Scan for the cell matching the given text and deliver its (x, y) coordinate at center. 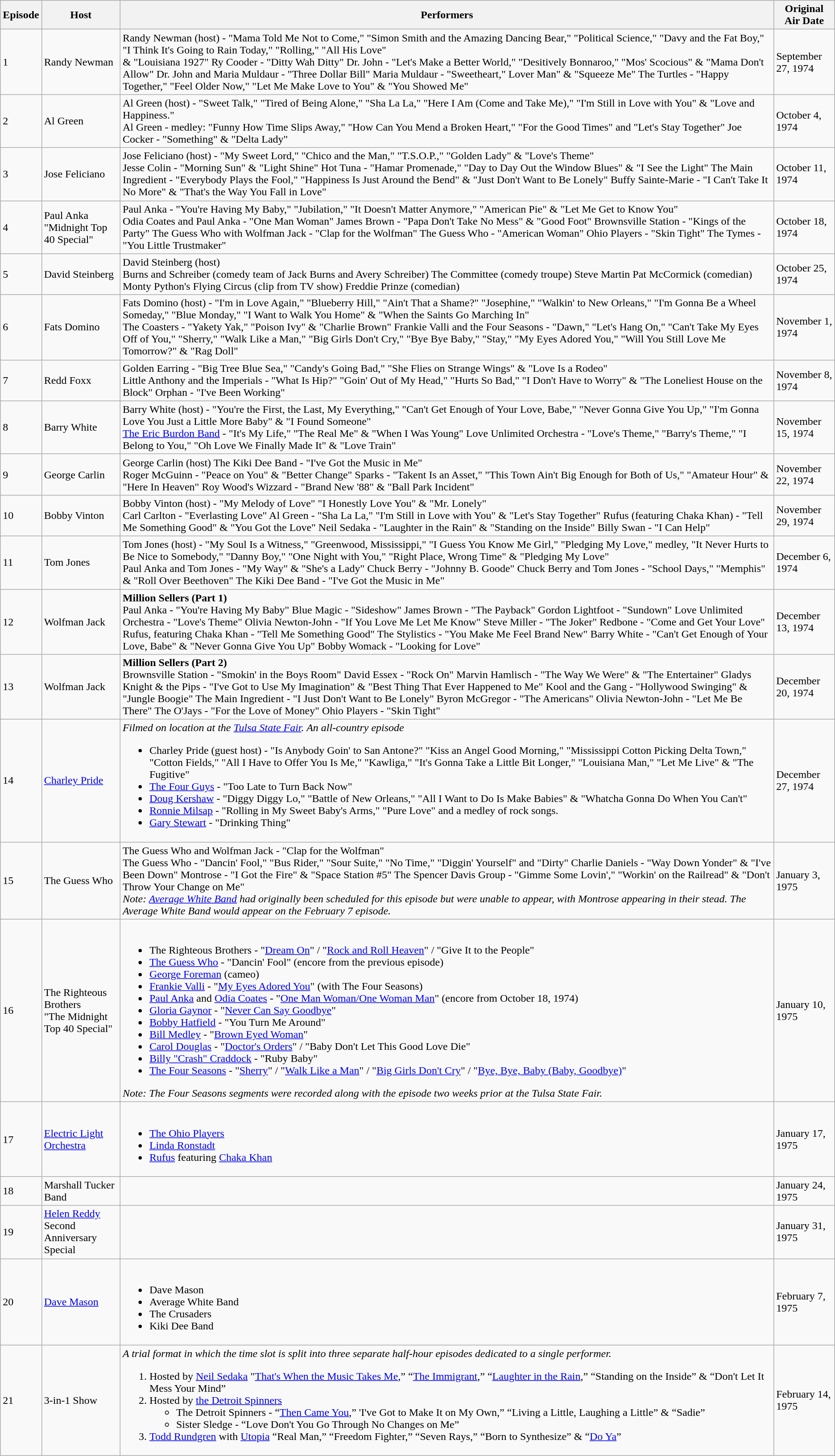
3-in-1 Show (81, 1400)
Host (81, 15)
Dave Mason (81, 1302)
February 14, 1975 (805, 1400)
12 (21, 622)
10 (21, 515)
Helen ReddySecond Anniversary Special (81, 1232)
18 (21, 1191)
January 24, 1975 (805, 1191)
December 20, 1974 (805, 687)
January 17, 1975 (805, 1139)
2 (21, 121)
3 (21, 174)
November 1, 1974 (805, 327)
16 (21, 1011)
19 (21, 1232)
David Steinberg (81, 274)
Jose Feliciano (81, 174)
Marshall Tucker Band (81, 1191)
November 8, 1974 (805, 380)
Paul Anka"Midnight Top 40 Special" (81, 227)
November 15, 1974 (805, 427)
13 (21, 687)
October 25, 1974 (805, 274)
7 (21, 380)
Dave MasonAverage White BandThe CrusadersKiki Dee Band (447, 1302)
George Carlin (81, 474)
4 (21, 227)
December 13, 1974 (805, 622)
Barry White (81, 427)
September 27, 1974 (805, 62)
Bobby Vinton (81, 515)
8 (21, 427)
Redd Foxx (81, 380)
6 (21, 327)
Al Green (81, 121)
11 (21, 563)
December 6, 1974 (805, 563)
November 29, 1974 (805, 515)
5 (21, 274)
21 (21, 1400)
January 31, 1975 (805, 1232)
Fats Domino (81, 327)
1 (21, 62)
October 11, 1974 (805, 174)
Episode (21, 15)
The Guess Who (81, 881)
Performers (447, 15)
November 22, 1974 (805, 474)
October 18, 1974 (805, 227)
October 4, 1974 (805, 121)
Charley Pride (81, 781)
January 3, 1975 (805, 881)
14 (21, 781)
Original Air Date (805, 15)
Tom Jones (81, 563)
January 10, 1975 (805, 1011)
9 (21, 474)
February 7, 1975 (805, 1302)
The Ohio PlayersLinda RonstadtRufus featuring Chaka Khan (447, 1139)
15 (21, 881)
The Righteous Brothers"The Midnight Top 40 Special" (81, 1011)
Electric Light Orchestra (81, 1139)
20 (21, 1302)
17 (21, 1139)
December 27, 1974 (805, 781)
Randy Newman (81, 62)
